Identify which cell holds the provided text, then report its [X, Y] central coordinate. 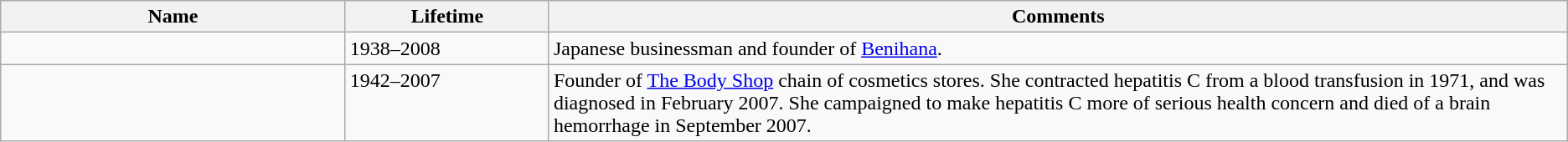
Japanese businessman and founder of Benihana. [1058, 48]
Lifetime [447, 17]
Name [173, 17]
Comments [1058, 17]
1938–2008 [447, 48]
1942–2007 [447, 103]
